Locate the cell with the specified text and output its [X, Y] center coordinate. 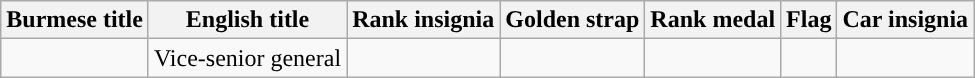
Rank insignia [424, 20]
Burmese title [75, 20]
Car insignia [906, 20]
Vice-senior general [247, 58]
Flag [809, 20]
Rank medal [713, 20]
English title [247, 20]
Golden strap [572, 20]
